Detect which cell encompasses the target text, then output its [X, Y] center coordinate. 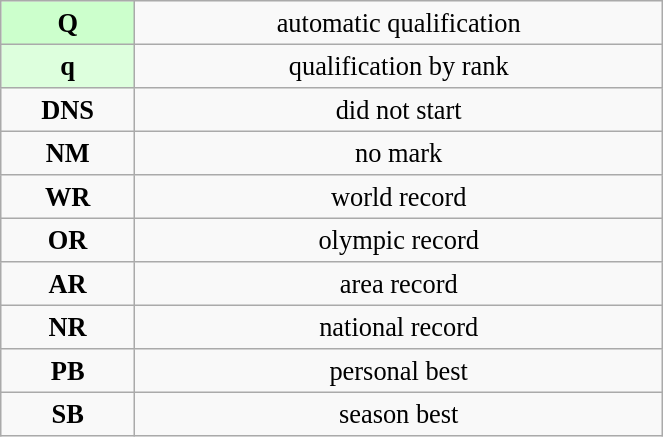
NM [68, 153]
AR [68, 284]
did not start [399, 109]
personal best [399, 371]
OR [68, 240]
qualification by rank [399, 66]
national record [399, 327]
PB [68, 371]
automatic qualification [399, 22]
WR [68, 197]
no mark [399, 153]
season best [399, 414]
NR [68, 327]
q [68, 66]
Q [68, 22]
world record [399, 197]
area record [399, 284]
olympic record [399, 240]
SB [68, 414]
DNS [68, 109]
